Pinpoint the cell where the given text exists, returning its [x, y] midpoint coordinate. 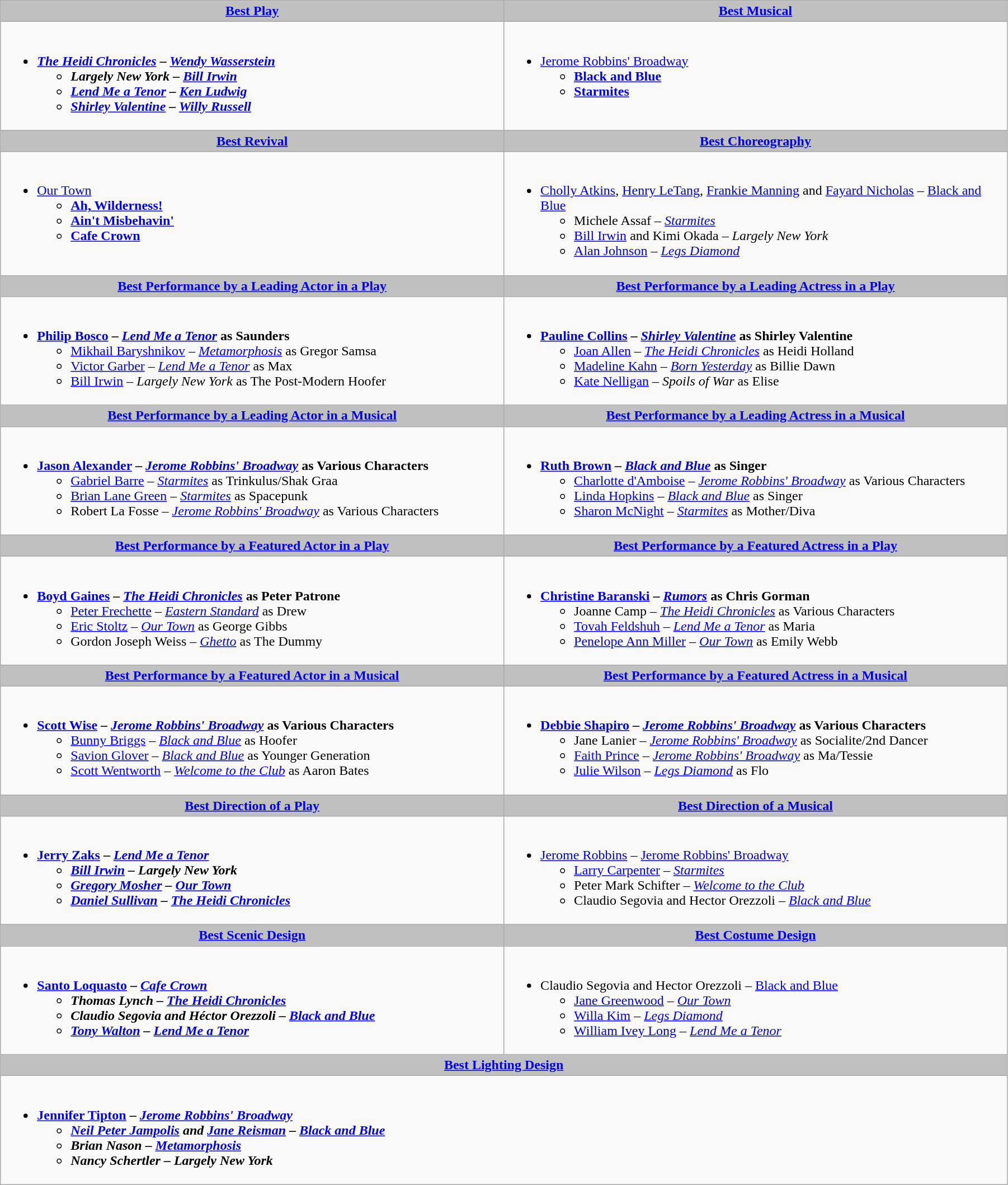
Best Performance by a Featured Actor in a Play [252, 546]
Our TownAh, Wilderness!Ain't Misbehavin'Cafe Crown [252, 214]
The Heidi Chronicles – Wendy WassersteinLargely New York – Bill IrwinLend Me a Tenor – Ken LudwigShirley Valentine – Willy Russell [252, 76]
Best Revival [252, 141]
Best Play [252, 11]
Claudio Segovia and Hector Orezzoli – Black and BlueJane Greenwood – Our TownWilla Kim – Legs DiamondWilliam Ivey Long – Lend Me a Tenor [756, 1000]
Best Musical [756, 11]
Best Lighting Design [504, 1065]
Best Costume Design [756, 935]
Best Performance by a Leading Actress in a Musical [756, 416]
Best Performance by a Featured Actor in a Musical [252, 675]
Jerry Zaks – Lend Me a TenorBill Irwin – Largely New YorkGregory Mosher – Our TownDaniel Sullivan – The Heidi Chronicles [252, 871]
Best Performance by a Leading Actor in a Musical [252, 416]
Best Scenic Design [252, 935]
Best Performance by a Leading Actress in a Play [756, 286]
Best Direction of a Musical [756, 805]
Best Performance by a Featured Actress in a Play [756, 546]
Best Performance by a Leading Actor in a Play [252, 286]
Best Performance by a Featured Actress in a Musical [756, 675]
Jerome Robbins' BroadwayBlack and BlueStarmites [756, 76]
Best Choreography [756, 141]
Best Direction of a Play [252, 805]
Santo Loquasto – Cafe CrownThomas Lynch – The Heidi ChroniclesClaudio Segovia and Héctor Orezzoli – Black and BlueTony Walton – Lend Me a Tenor [252, 1000]
